Output the [x, y] coordinate of the center of the cell containing the given text.  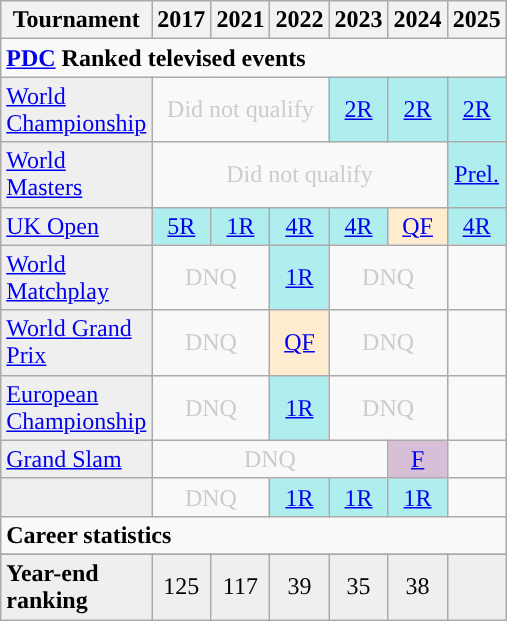
World Championship [76, 110]
World Grand Prix [76, 342]
Career statistics [254, 535]
117 [240, 586]
125 [182, 586]
39 [300, 586]
2017 [182, 20]
2023 [358, 20]
F [418, 459]
PDC Ranked televised events [254, 58]
Tournament [76, 20]
European Championship [76, 408]
World Matchplay [76, 278]
World Masters [76, 174]
2021 [240, 20]
2025 [476, 20]
UK Open [76, 226]
5R [182, 226]
38 [418, 586]
2024 [418, 20]
2022 [300, 20]
Prel. [476, 174]
Grand Slam [76, 459]
Year-end ranking [76, 586]
35 [358, 586]
